Provide the [X, Y] coordinate of the cell's center where the given text is located.  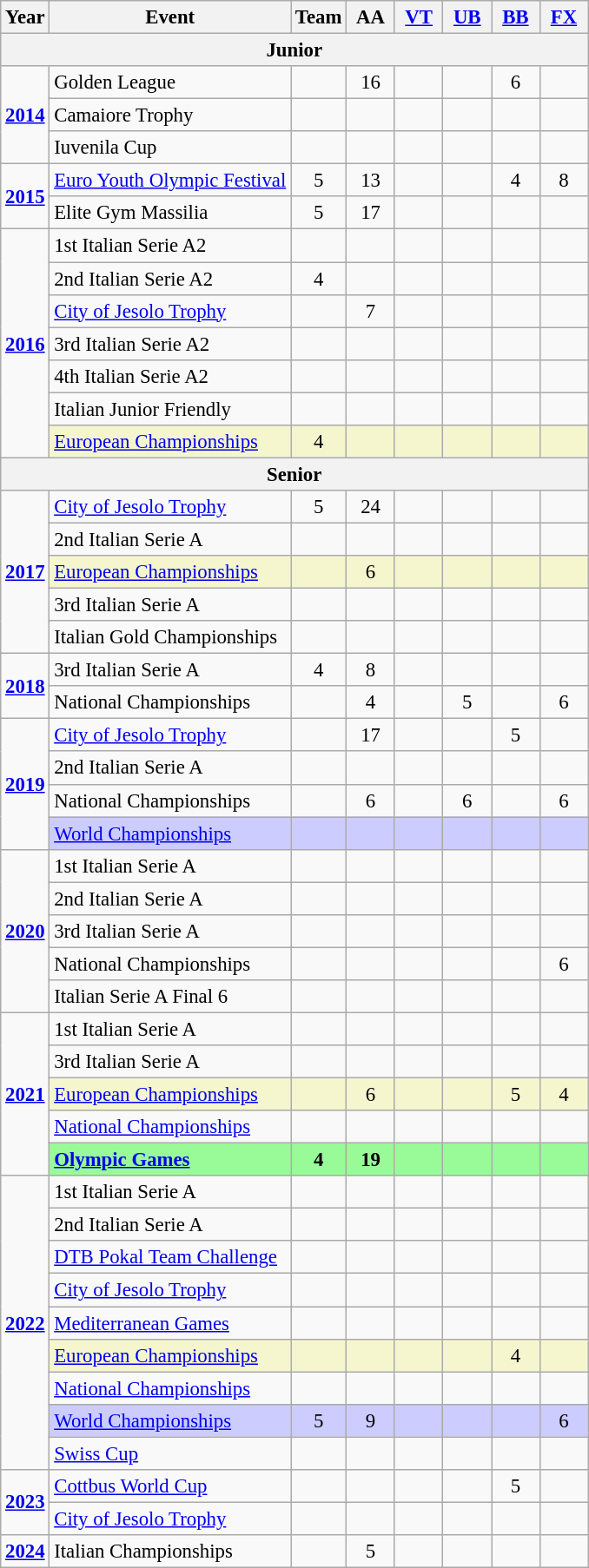
3rd Italian Serie A2 [170, 344]
2019 [25, 784]
Euro Youth Olympic Festival [170, 181]
Mediterranean Games [170, 1323]
Italian Championships [170, 1552]
2022 [25, 1322]
9 [371, 1420]
Year [25, 17]
Swiss Cup [170, 1453]
Italian Serie A Final 6 [170, 997]
2017 [25, 572]
AA [371, 17]
Cottbus World Cup [170, 1486]
Italian Junior Friendly [170, 409]
13 [371, 181]
2024 [25, 1552]
Senior [294, 474]
Camaiore Trophy [170, 115]
UB [467, 17]
2nd Italian Serie A2 [170, 279]
Italian Gold Championships [170, 637]
Golden League [170, 82]
2020 [25, 931]
FX [564, 17]
DTB Pokal Team Challenge [170, 1258]
7 [371, 311]
4th Italian Serie A2 [170, 376]
2014 [25, 115]
Iuvenila Cup [170, 148]
Event [170, 17]
2015 [25, 196]
2023 [25, 1502]
19 [371, 1160]
BB [516, 17]
VT [419, 17]
2016 [25, 344]
Elite Gym Massilia [170, 213]
24 [371, 507]
16 [371, 82]
Team [319, 17]
2021 [25, 1094]
1st Italian Serie A2 [170, 246]
Olympic Games [170, 1160]
Junior [294, 50]
2018 [25, 686]
